Locate the cell with the specified text and output its (x, y) center coordinate. 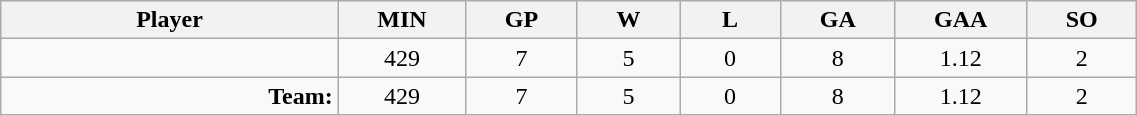
GAA (961, 20)
SO (1081, 20)
MIN (402, 20)
GP (522, 20)
Player (170, 20)
L (730, 20)
GA (838, 20)
W (628, 20)
Team: (170, 96)
